For the text-containing cell, return its midpoint in [x, y] coordinate format. 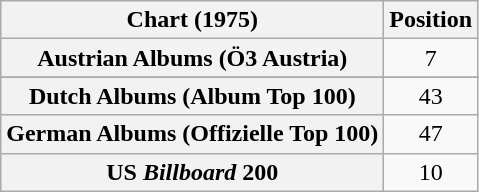
Position [431, 20]
Dutch Albums (Album Top 100) [192, 96]
Austrian Albums (Ö3 Austria) [192, 58]
7 [431, 58]
Chart (1975) [192, 20]
43 [431, 96]
US Billboard 200 [192, 172]
47 [431, 134]
German Albums (Offizielle Top 100) [192, 134]
10 [431, 172]
